Provide the [X, Y] coordinate of the cell's center where the given text is located.  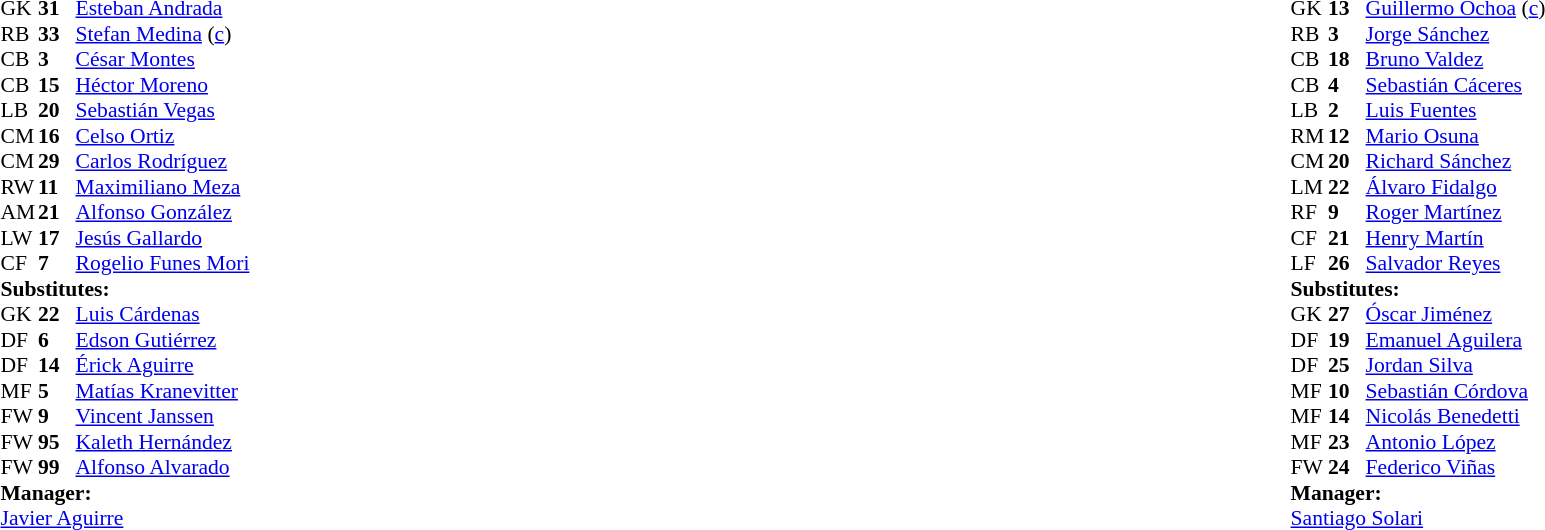
5 [57, 391]
23 [1347, 442]
Luis Cárdenas [163, 315]
Edson Gutiérrez [163, 340]
Rogelio Funes Mori [163, 263]
Vincent Janssen [163, 417]
Manager: [124, 493]
19 [1347, 340]
16 [57, 136]
18 [1347, 59]
César Montes [163, 59]
25 [1347, 365]
RF [1310, 213]
11 [57, 187]
Substitutes: [124, 289]
RW [19, 187]
6 [57, 340]
12 [1347, 136]
Jesús Gallardo [163, 238]
LF [1310, 263]
Matías Kranevitter [163, 391]
26 [1347, 263]
95 [57, 442]
Carlos Rodríguez [163, 161]
2 [1347, 111]
Sebastián Vegas [163, 111]
Héctor Moreno [163, 85]
7 [57, 263]
Kaleth Hernández [163, 442]
LM [1310, 187]
AM [19, 213]
Stefan Medina (c) [163, 34]
Celso Ortiz [163, 136]
4 [1347, 85]
15 [57, 85]
RM [1310, 136]
Alfonso González [163, 213]
99 [57, 467]
Alfonso Alvarado [163, 467]
29 [57, 161]
17 [57, 238]
LW [19, 238]
Érick Aguirre [163, 365]
Maximiliano Meza [163, 187]
33 [57, 34]
24 [1347, 467]
10 [1347, 391]
27 [1347, 315]
